Pinpoint the cell where the given text exists, returning its [x, y] midpoint coordinate. 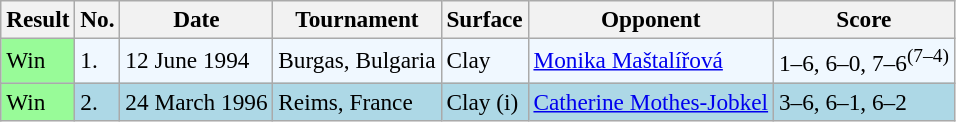
1. [98, 60]
Tournament [357, 19]
Result [38, 19]
Surface [484, 19]
24 March 1996 [196, 101]
3–6, 6–1, 6–2 [864, 101]
Burgas, Bulgaria [357, 60]
Date [196, 19]
Reims, France [357, 101]
Opponent [650, 19]
12 June 1994 [196, 60]
No. [98, 19]
Monika Maštalířová [650, 60]
Clay (i) [484, 101]
1–6, 6–0, 7–6(7–4) [864, 60]
Catherine Mothes-Jobkel [650, 101]
2. [98, 101]
Score [864, 19]
Clay [484, 60]
